Extract the (X, Y) coordinate from the center of the cell holding the provided text.  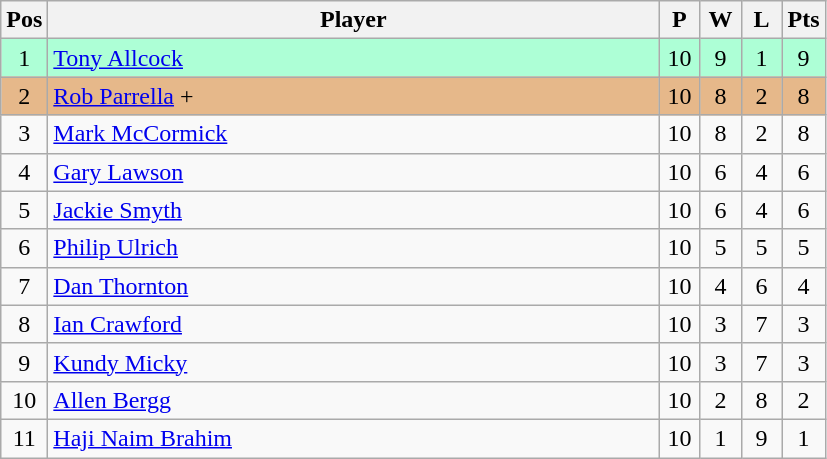
Tony Allcock (354, 58)
Pts (804, 20)
Jackie Smyth (354, 210)
Pos (24, 20)
Philip Ulrich (354, 248)
Dan Thornton (354, 286)
Player (354, 20)
Mark McCormick (354, 134)
Haji Naim Brahim (354, 438)
Ian Crawford (354, 324)
Gary Lawson (354, 172)
Rob Parrella + (354, 96)
Kundy Micky (354, 362)
11 (24, 438)
P (680, 20)
L (762, 20)
W (720, 20)
Allen Bergg (354, 400)
